Detect which cell encompasses the target text, then output its [X, Y] center coordinate. 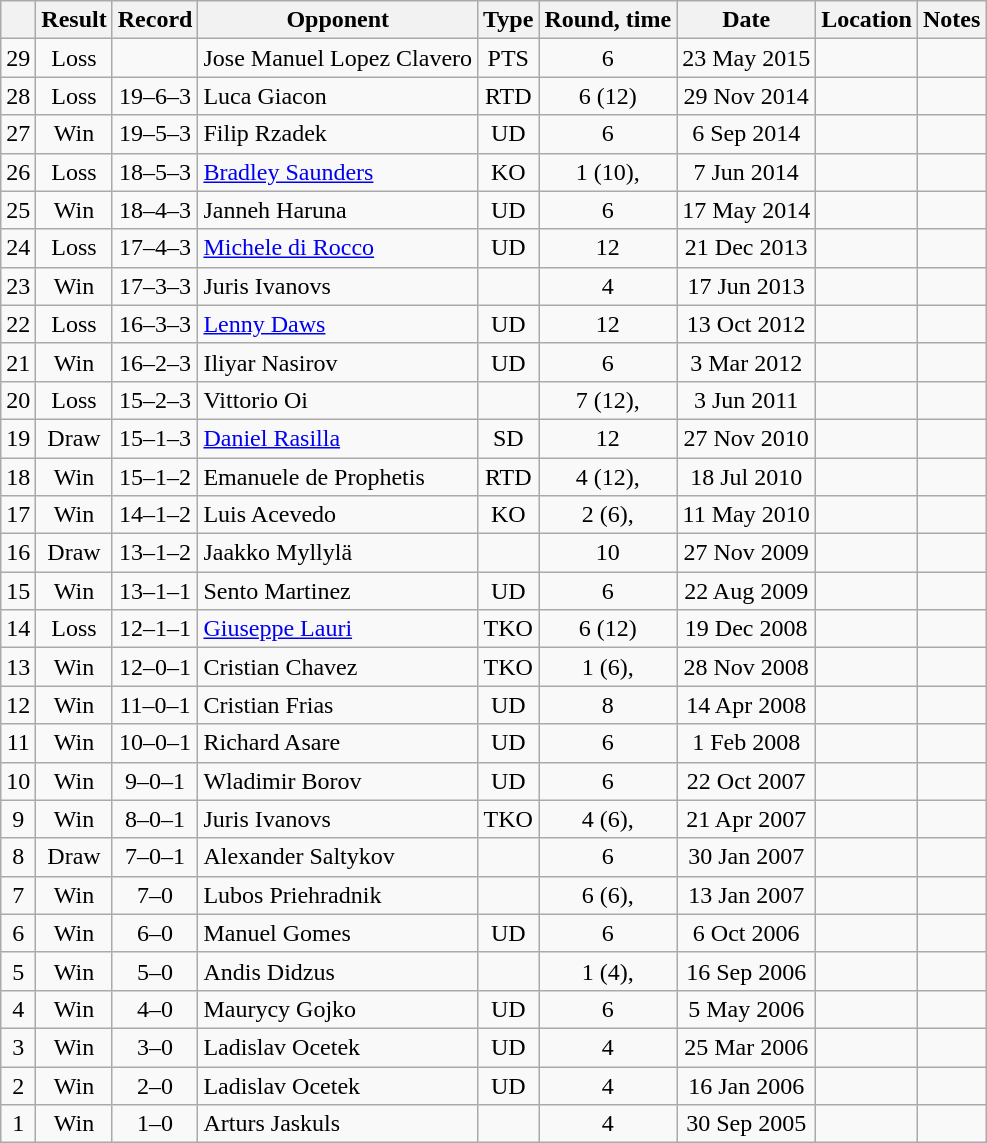
Lenny Daws [338, 324]
12–0–1 [155, 667]
30 Jan 2007 [746, 857]
Jaakko Myllylä [338, 553]
16–3–3 [155, 324]
4 (6), [608, 819]
Arturs Jaskuls [338, 1124]
18–4–3 [155, 210]
Opponent [338, 20]
8–0–1 [155, 819]
22 Oct 2007 [746, 781]
Date [746, 20]
1 (6), [608, 667]
Result [74, 20]
7–0–1 [155, 857]
29 [18, 58]
18 Jul 2010 [746, 477]
22 Aug 2009 [746, 591]
Giuseppe Lauri [338, 629]
Type [508, 20]
7–0 [155, 895]
27 Nov 2009 [746, 553]
13–1–1 [155, 591]
SD [508, 438]
16 Jan 2006 [746, 1085]
5 [18, 971]
Manuel Gomes [338, 933]
15 [18, 591]
Wladimir Borov [338, 781]
7 Jun 2014 [746, 172]
21 Dec 2013 [746, 248]
Lubos Priehradnik [338, 895]
29 Nov 2014 [746, 96]
13 Oct 2012 [746, 324]
7 (12), [608, 400]
22 [18, 324]
Iliyar Nasirov [338, 362]
14–1–2 [155, 515]
Round, time [608, 20]
19–6–3 [155, 96]
18–5–3 [155, 172]
Alexander Saltykov [338, 857]
Bradley Saunders [338, 172]
Michele di Rocco [338, 248]
2–0 [155, 1085]
Luca Giacon [338, 96]
5–0 [155, 971]
10–0–1 [155, 743]
Cristian Frias [338, 705]
3 Jun 2011 [746, 400]
17 [18, 515]
12–1–1 [155, 629]
28 [18, 96]
6 (6), [608, 895]
17 May 2014 [746, 210]
17–3–3 [155, 286]
27 [18, 134]
15–1–2 [155, 477]
1 Feb 2008 [746, 743]
21 Apr 2007 [746, 819]
25 Mar 2006 [746, 1047]
15–1–3 [155, 438]
Janneh Haruna [338, 210]
Vittorio Oi [338, 400]
3 Mar 2012 [746, 362]
1 [18, 1124]
PTS [508, 58]
9 [18, 819]
21 [18, 362]
6–0 [155, 933]
1 (4), [608, 971]
1–0 [155, 1124]
15–2–3 [155, 400]
3 [18, 1047]
Daniel Rasilla [338, 438]
17–4–3 [155, 248]
Notes [951, 20]
16 Sep 2006 [746, 971]
4–0 [155, 1009]
2 [18, 1085]
18 [18, 477]
9–0–1 [155, 781]
26 [18, 172]
6 Sep 2014 [746, 134]
Jose Manuel Lopez Clavero [338, 58]
16 [18, 553]
7 [18, 895]
28 Nov 2008 [746, 667]
13 [18, 667]
1 (10), [608, 172]
11 May 2010 [746, 515]
11 [18, 743]
2 (6), [608, 515]
23 May 2015 [746, 58]
4 (12), [608, 477]
Record [155, 20]
24 [18, 248]
Maurycy Gojko [338, 1009]
19 [18, 438]
Cristian Chavez [338, 667]
30 Sep 2005 [746, 1124]
20 [18, 400]
3–0 [155, 1047]
13–1–2 [155, 553]
19 Dec 2008 [746, 629]
11–0–1 [155, 705]
Richard Asare [338, 743]
Filip Rzadek [338, 134]
14 [18, 629]
25 [18, 210]
13 Jan 2007 [746, 895]
Location [867, 20]
17 Jun 2013 [746, 286]
5 May 2006 [746, 1009]
Luis Acevedo [338, 515]
27 Nov 2010 [746, 438]
14 Apr 2008 [746, 705]
Sento Martinez [338, 591]
16–2–3 [155, 362]
Andis Didzus [338, 971]
23 [18, 286]
6 Oct 2006 [746, 933]
Emanuele de Prophetis [338, 477]
19–5–3 [155, 134]
